Capture the cell that displays the provided text and extract its [x, y] central coordinate. 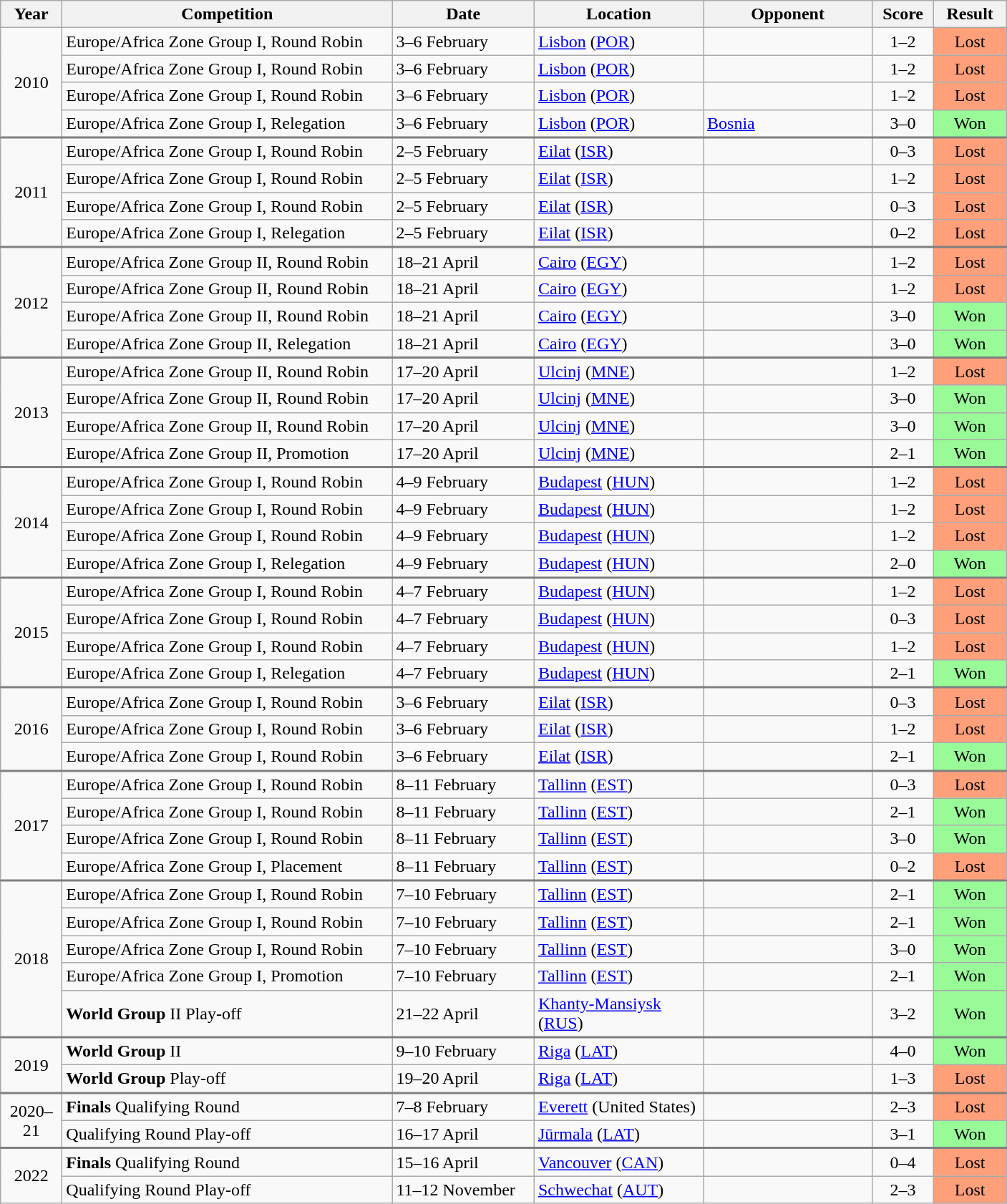
1–3 [903, 1079]
Europe/Africa Zone Group II, Relegation [228, 344]
9–10 February [464, 1051]
Vancouver (CAN) [618, 1162]
19–20 April [464, 1079]
Year [31, 14]
2015 [31, 633]
World Group II [228, 1051]
Khanty-Mansiysk (RUS) [618, 1014]
11–12 November [464, 1190]
2018 [31, 959]
2014 [31, 523]
2013 [31, 412]
Europe/Africa Zone Group II, Promotion [228, 454]
2012 [31, 303]
Schwechat (AUT) [618, 1190]
World Group II Play-off [228, 1014]
21–22 April [464, 1014]
4–0 [903, 1051]
3–2 [903, 1014]
2020–21 [31, 1120]
Competition [228, 14]
2019 [31, 1065]
7–8 February [464, 1107]
2022 [31, 1175]
2–0 [903, 564]
Date [464, 14]
Location [618, 14]
Everett (United States) [618, 1107]
Europe/Africa Zone Group I, Placement [228, 866]
2016 [31, 729]
Opponent [787, 14]
World Group Play-off [228, 1079]
2017 [31, 825]
2011 [31, 193]
Jūrmala (LAT) [618, 1134]
Result [970, 14]
Bosnia [787, 123]
15–16 April [464, 1162]
2010 [31, 83]
Score [903, 14]
Europe/Africa Zone Group I, Promotion [228, 976]
0–4 [903, 1162]
3–1 [903, 1134]
16–17 April [464, 1134]
